Scan for the cell matching the given text and deliver its (x, y) coordinate at center. 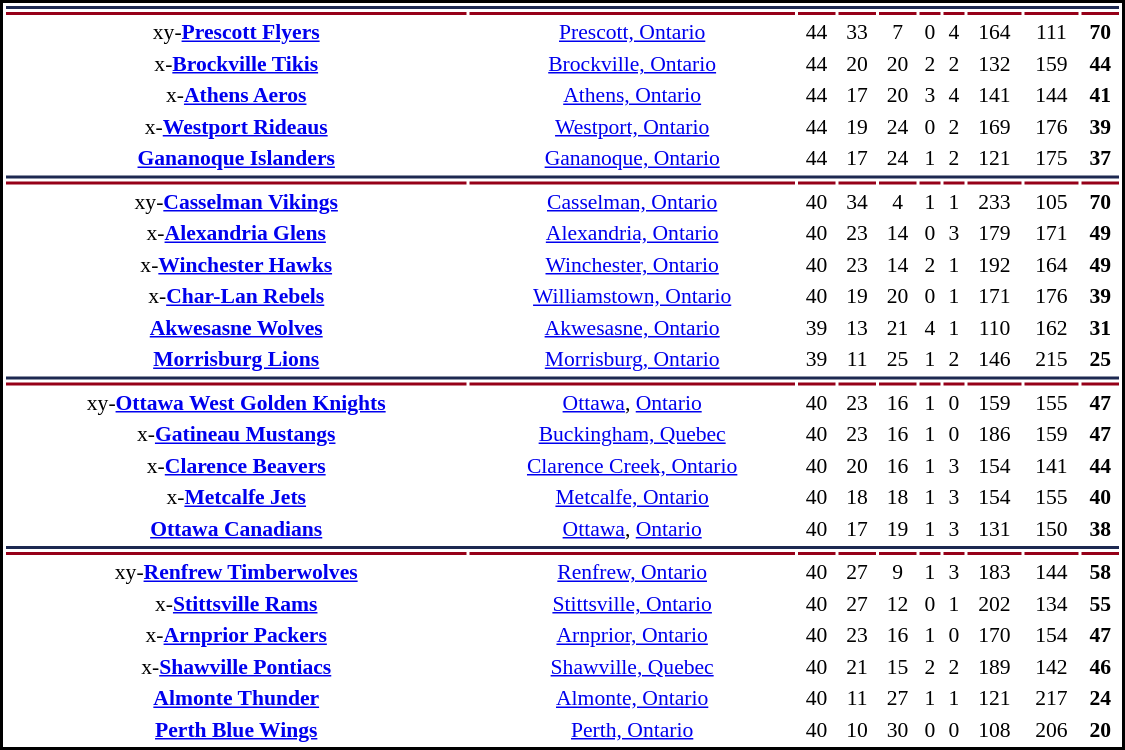
Perth, Ontario (632, 730)
13 (857, 328)
Renfrew, Ontario (632, 572)
Brockville, Ontario (632, 64)
xy-Renfrew Timberwolves (236, 572)
150 (1051, 528)
233 (994, 202)
x-Arnprior Packers (236, 635)
146 (994, 359)
Morrisburg, Ontario (632, 359)
142 (1051, 666)
Perth Blue Wings (236, 730)
15 (898, 666)
217 (1051, 698)
192 (994, 264)
Arnprior, Ontario (632, 635)
169 (994, 126)
x-Clarence Beavers (236, 466)
x-Char-Lan Rebels (236, 296)
189 (994, 666)
175 (1051, 158)
x-Westport Rideaus (236, 126)
Gananoque, Ontario (632, 158)
x-Brockville Tikis (236, 64)
183 (994, 572)
xy-Prescott Flyers (236, 32)
x-Stittsville Rams (236, 604)
Westport, Ontario (632, 126)
9 (898, 572)
xy-Casselman Vikings (236, 202)
41 (1100, 95)
132 (994, 64)
111 (1051, 32)
Casselman, Ontario (632, 202)
55 (1100, 604)
x-Winchester Hawks (236, 264)
110 (994, 328)
Prescott, Ontario (632, 32)
Gananoque Islanders (236, 158)
Morrisburg Lions (236, 359)
108 (994, 730)
186 (994, 434)
Metcalfe, Ontario (632, 497)
162 (1051, 328)
Akwesasne, Ontario (632, 328)
202 (994, 604)
134 (1051, 604)
179 (994, 233)
46 (1100, 666)
215 (1051, 359)
170 (994, 635)
x-Gatineau Mustangs (236, 434)
206 (1051, 730)
x-Shawville Pontiacs (236, 666)
131 (994, 528)
31 (1100, 328)
Athens, Ontario (632, 95)
Winchester, Ontario (632, 264)
Buckingham, Quebec (632, 434)
30 (898, 730)
Clarence Creek, Ontario (632, 466)
7 (898, 32)
34 (857, 202)
x-Metcalfe Jets (236, 497)
Almonte, Ontario (632, 698)
37 (1100, 158)
Alexandria, Ontario (632, 233)
Stittsville, Ontario (632, 604)
xy-Ottawa West Golden Knights (236, 402)
58 (1100, 572)
10 (857, 730)
Shawville, Quebec (632, 666)
105 (1051, 202)
x-Athens Aeros (236, 95)
Williamstown, Ontario (632, 296)
12 (898, 604)
33 (857, 32)
x-Alexandria Glens (236, 233)
Ottawa Canadians (236, 528)
Akwesasne Wolves (236, 328)
38 (1100, 528)
Almonte Thunder (236, 698)
